Identify which cell holds the provided text, then report its [X, Y] central coordinate. 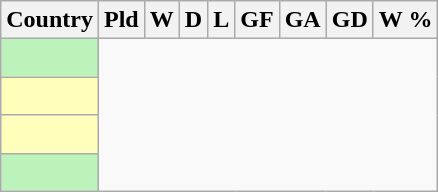
Pld [121, 20]
L [222, 20]
GA [302, 20]
W % [406, 20]
GF [257, 20]
Country [50, 20]
D [193, 20]
GD [350, 20]
W [162, 20]
